Identify which cell holds the provided text, then report its (X, Y) central coordinate. 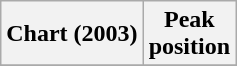
Chart (2003) (72, 34)
Peakposition (189, 34)
